Pinpoint the cell where the given text exists, returning its [X, Y] midpoint coordinate. 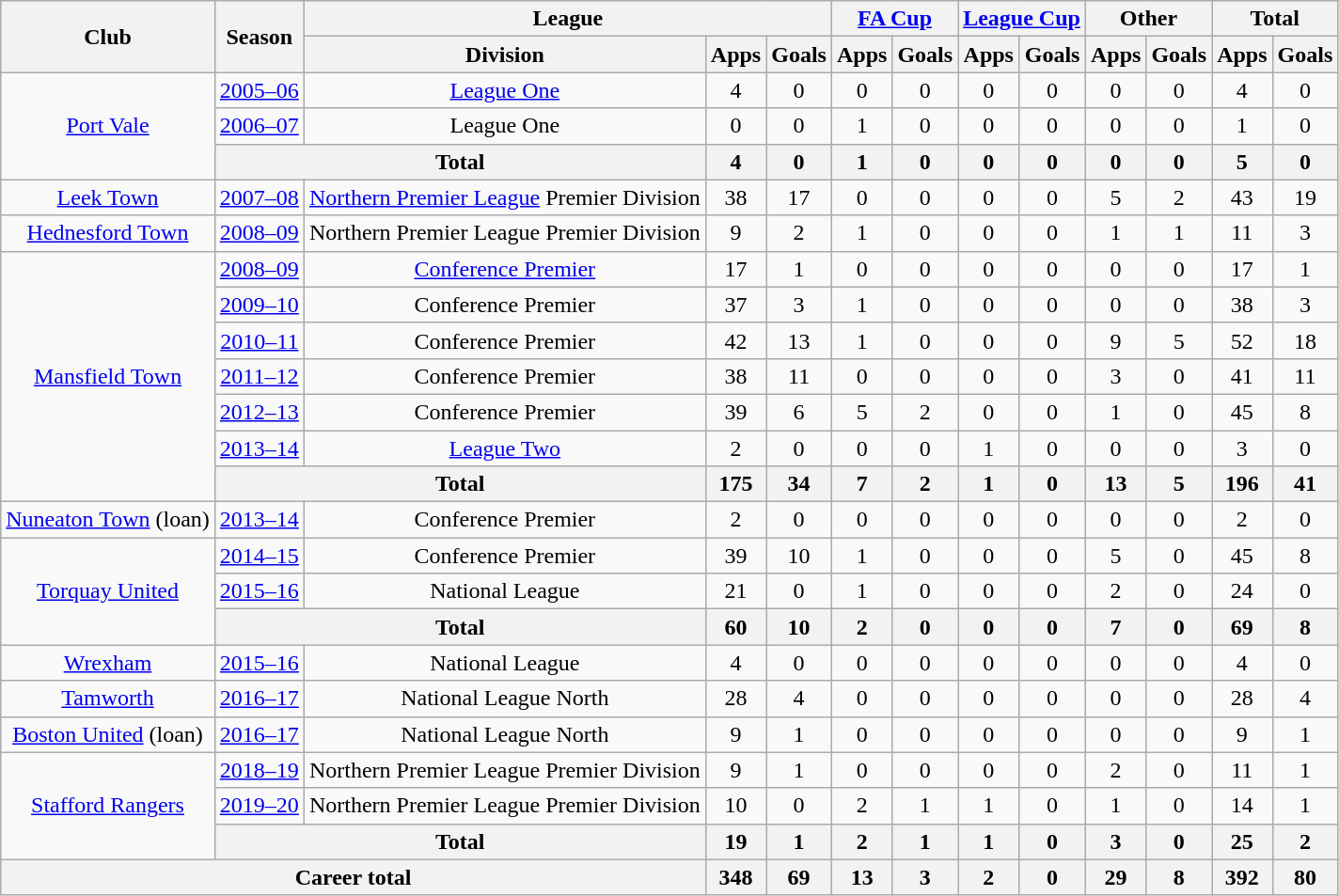
2010–11 [260, 340]
34 [799, 484]
29 [1115, 877]
37 [735, 305]
Wrexham [108, 663]
2014–15 [260, 556]
348 [735, 877]
FA Cup [894, 19]
392 [1242, 877]
80 [1305, 877]
Tamworth [108, 699]
Nuneaton Town (loan) [108, 520]
League Cup [1022, 19]
2007–08 [260, 197]
196 [1242, 484]
175 [735, 484]
2018–19 [260, 770]
Torquay United [108, 591]
League [568, 19]
Season [260, 37]
25 [1242, 841]
Hednesford Town [108, 233]
Other [1148, 19]
Stafford Rangers [108, 806]
21 [735, 591]
Leek Town [108, 197]
Port Vale [108, 126]
Boston United (loan) [108, 734]
2012–13 [260, 412]
2005–06 [260, 90]
Division [504, 55]
14 [1242, 806]
2011–12 [260, 376]
2006–07 [260, 126]
Mansfield Town [108, 376]
43 [1242, 197]
2019–20 [260, 806]
42 [735, 340]
60 [735, 627]
Club [108, 37]
League Two [504, 448]
52 [1242, 340]
18 [1305, 340]
2009–10 [260, 305]
Career total [354, 877]
6 [799, 412]
24 [1242, 591]
